Scan for the cell matching the given text and deliver its (X, Y) coordinate at center. 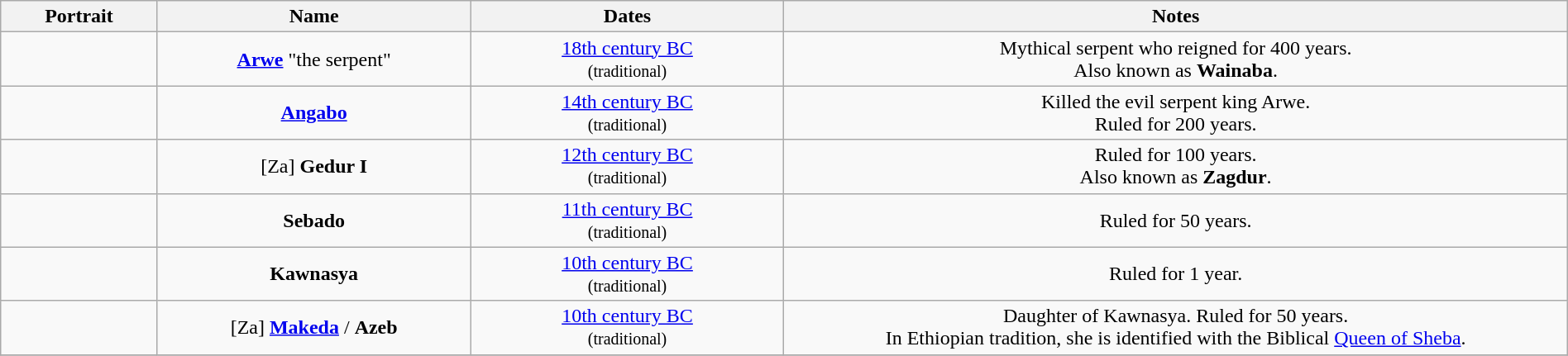
Ruled for 1 year. (1176, 274)
Mythical serpent who reigned for 400 years.Also known as Wainaba. (1176, 59)
Daughter of Kawnasya. Ruled for 50 years.In Ethiopian tradition, she is identified with the Biblical Queen of Sheba. (1176, 327)
Killed the evil serpent king Arwe.Ruled for 200 years. (1176, 112)
Angabo (314, 112)
14th century BC(traditional) (627, 112)
12th century BC(traditional) (627, 167)
Ruled for 100 years.Also known as Zagdur. (1176, 167)
[Za] Makeda / Azeb (314, 327)
[Za] Gedur I (314, 167)
Kawnasya (314, 274)
Sebado (314, 220)
Portrait (79, 17)
Notes (1176, 17)
11th century BC(traditional) (627, 220)
18th century BC(traditional) (627, 59)
Ruled for 50 years. (1176, 220)
Arwe "the serpent" (314, 59)
Name (314, 17)
Dates (627, 17)
